Output the (X, Y) coordinate of the center of the cell containing the given text.  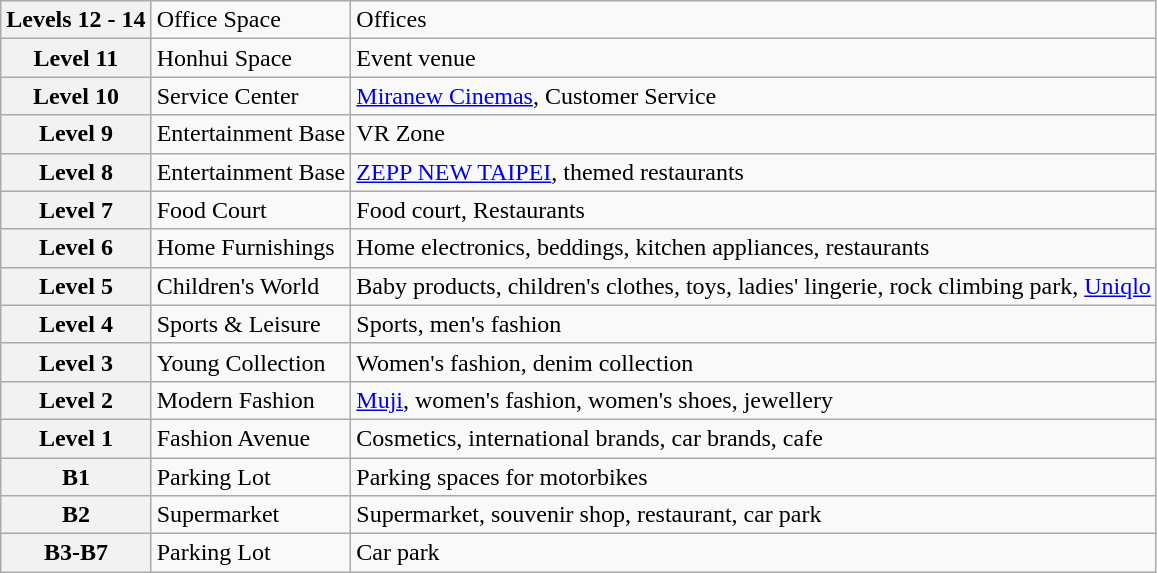
Muji, women's fashion, women's shoes, jewellery (754, 400)
Levels 12 - 14 (76, 20)
Baby products, children's clothes, toys, ladies' lingerie, rock climbing park, Uniqlo (754, 286)
Level 9 (76, 134)
Modern Fashion (251, 400)
Level 10 (76, 96)
Level 1 (76, 438)
Home Furnishings (251, 248)
Event venue (754, 58)
Supermarket, souvenir shop, restaurant, car park (754, 515)
B1 (76, 477)
Young Collection (251, 362)
Sports & Leisure (251, 324)
Level 6 (76, 248)
VR Zone (754, 134)
Parking spaces for motorbikes (754, 477)
Level 7 (76, 210)
Honhui Space (251, 58)
Food Court (251, 210)
ZEPP NEW TAIPEI, themed restaurants (754, 172)
B2 (76, 515)
Fashion Avenue (251, 438)
Home electronics, beddings, kitchen appliances, restaurants (754, 248)
Level 5 (76, 286)
Miranew Cinemas, Customer Service (754, 96)
Children's World (251, 286)
Cosmetics, international brands, car brands, cafe (754, 438)
Level 4 (76, 324)
Level 8 (76, 172)
Offices (754, 20)
Sports, men's fashion (754, 324)
B3-B7 (76, 553)
Level 2 (76, 400)
Supermarket (251, 515)
Car park (754, 553)
Office Space (251, 20)
Women's fashion, denim collection (754, 362)
Food court, Restaurants (754, 210)
Level 11 (76, 58)
Service Center (251, 96)
Level 3 (76, 362)
